Provide the [X, Y] coordinate of the cell's center where the given text is located.  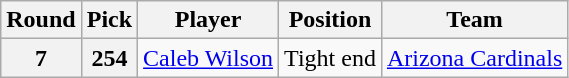
Player [208, 20]
Position [330, 20]
7 [41, 58]
Caleb Wilson [208, 58]
254 [109, 58]
Arizona Cardinals [474, 58]
Tight end [330, 58]
Pick [109, 20]
Round [41, 20]
Team [474, 20]
